Capture the cell that displays the provided text and extract its [x, y] central coordinate. 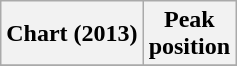
Peakposition [189, 34]
Chart (2013) [72, 34]
